Output the [X, Y] coordinate of the center of the cell containing the given text.  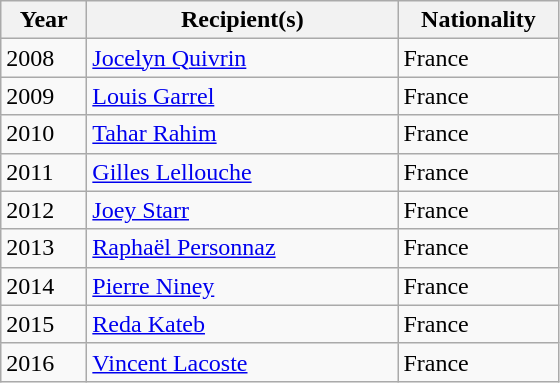
Gilles Lellouche [242, 172]
Nationality [478, 20]
Pierre Niney [242, 286]
Reda Kateb [242, 324]
2008 [44, 58]
Year [44, 20]
Jocelyn Quivrin [242, 58]
Tahar Rahim [242, 134]
Joey Starr [242, 210]
2012 [44, 210]
2015 [44, 324]
2011 [44, 172]
2013 [44, 248]
Louis Garrel [242, 96]
2009 [44, 96]
Recipient(s) [242, 20]
Raphaël Personnaz [242, 248]
2014 [44, 286]
2016 [44, 362]
Vincent Lacoste [242, 362]
2010 [44, 134]
